Locate the cell with the specified text and output its (X, Y) center coordinate. 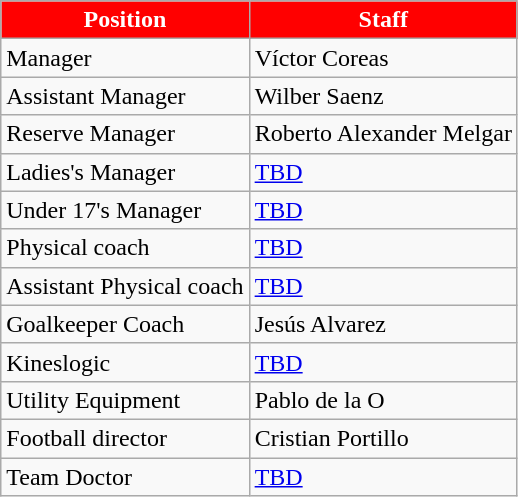
Manager (125, 58)
Team Doctor (125, 477)
Assistant Manager (125, 96)
Goalkeeper Coach (125, 324)
Reserve Manager (125, 134)
Position (125, 20)
Jesús Alvarez (383, 324)
Cristian Portillo (383, 438)
Utility Equipment (125, 400)
Víctor Coreas (383, 58)
Staff (383, 20)
Ladies's Manager (125, 172)
Pablo de la O (383, 400)
Physical coach (125, 248)
Wilber Saenz (383, 96)
Roberto Alexander Melgar (383, 134)
Football director (125, 438)
Kineslogic (125, 362)
Assistant Physical coach (125, 286)
Under 17's Manager (125, 210)
